For the text-containing cell, return its midpoint in (X, Y) coordinate format. 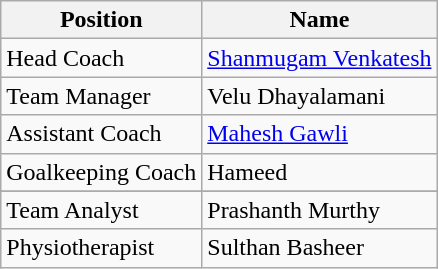
Velu Dhayalamani (320, 96)
Name (320, 20)
Head Coach (102, 58)
Prashanth Murthy (320, 210)
Hameed (320, 172)
Assistant Coach (102, 134)
Sulthan Basheer (320, 248)
Physiotherapist (102, 248)
Mahesh Gawli (320, 134)
Team Manager (102, 96)
Goalkeeping Coach (102, 172)
Team Analyst (102, 210)
Shanmugam Venkatesh (320, 58)
Position (102, 20)
